Determine the (X, Y) coordinate at the center of the cell enclosing the given text.  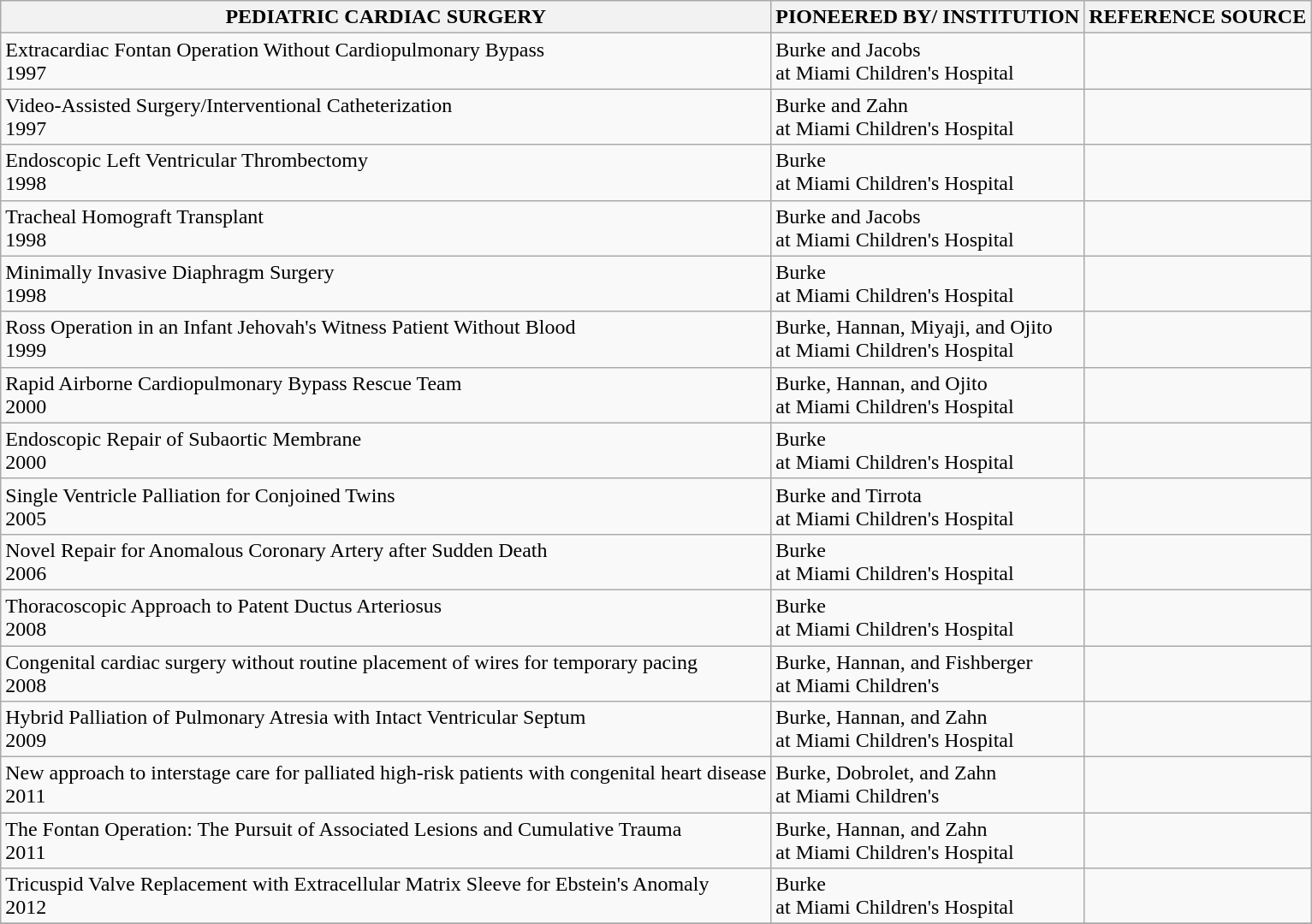
Ross Operation in an Infant Jehovah's Witness Patient Without Blood1999 (386, 339)
Tricuspid Valve Replacement with Extracellular Matrix Sleeve for Ebstein's Anomaly2012 (386, 897)
New approach to interstage care for palliated high-risk patients with congenital heart disease2011 (386, 785)
REFERENCE SOURCE (1198, 17)
Hybrid Palliation of Pulmonary Atresia with Intact Ventricular Septum2009 (386, 729)
Novel Repair for Anomalous Coronary Artery after Sudden Death2006 (386, 561)
Burke and Tirrotaat Miami Children's Hospital (928, 506)
Burke, Dobrolet, and Zahnat Miami Children's (928, 785)
Congenital cardiac surgery without routine placement of wires for temporary pacing2008 (386, 672)
Tracheal Homograft Transplant1998 (386, 228)
Video-Assisted Surgery/Interventional Catheterization1997 (386, 116)
Rapid Airborne Cardiopulmonary Bypass Rescue Team2000 (386, 395)
Single Ventricle Palliation for Conjoined Twins2005 (386, 506)
Thoracoscopic Approach to Patent Ductus Arteriosus2008 (386, 618)
Burke, Hannan, and Fishbergerat Miami Children's (928, 672)
Burke and Zahnat Miami Children's Hospital (928, 116)
The Fontan Operation: The Pursuit of Associated Lesions and Cumulative Trauma2011 (386, 840)
Minimally Invasive Diaphragm Surgery1998 (386, 284)
Burke, Hannan, and Ojitoat Miami Children's Hospital (928, 395)
PEDIATRIC CARDIAC SURGERY (386, 17)
Burke, Hannan, Miyaji, and Ojitoat Miami Children's Hospital (928, 339)
Endoscopic Repair of Subaortic Membrane2000 (386, 450)
Extracardiac Fontan Operation Without Cardiopulmonary Bypass1997 (386, 62)
PIONEERED BY/ INSTITUTION (928, 17)
Endoscopic Left Ventricular Thrombectomy1998 (386, 173)
